Search for the cell housing the specified text and yield its (x, y) center coordinate. 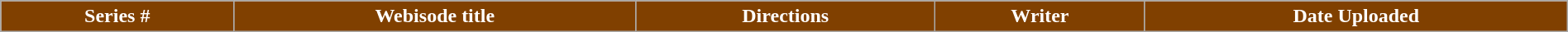
Series # (117, 16)
Directions (786, 16)
Webisode title (435, 16)
Date Uploaded (1356, 16)
Writer (1040, 16)
